Identify which cell holds the provided text, then report its (x, y) central coordinate. 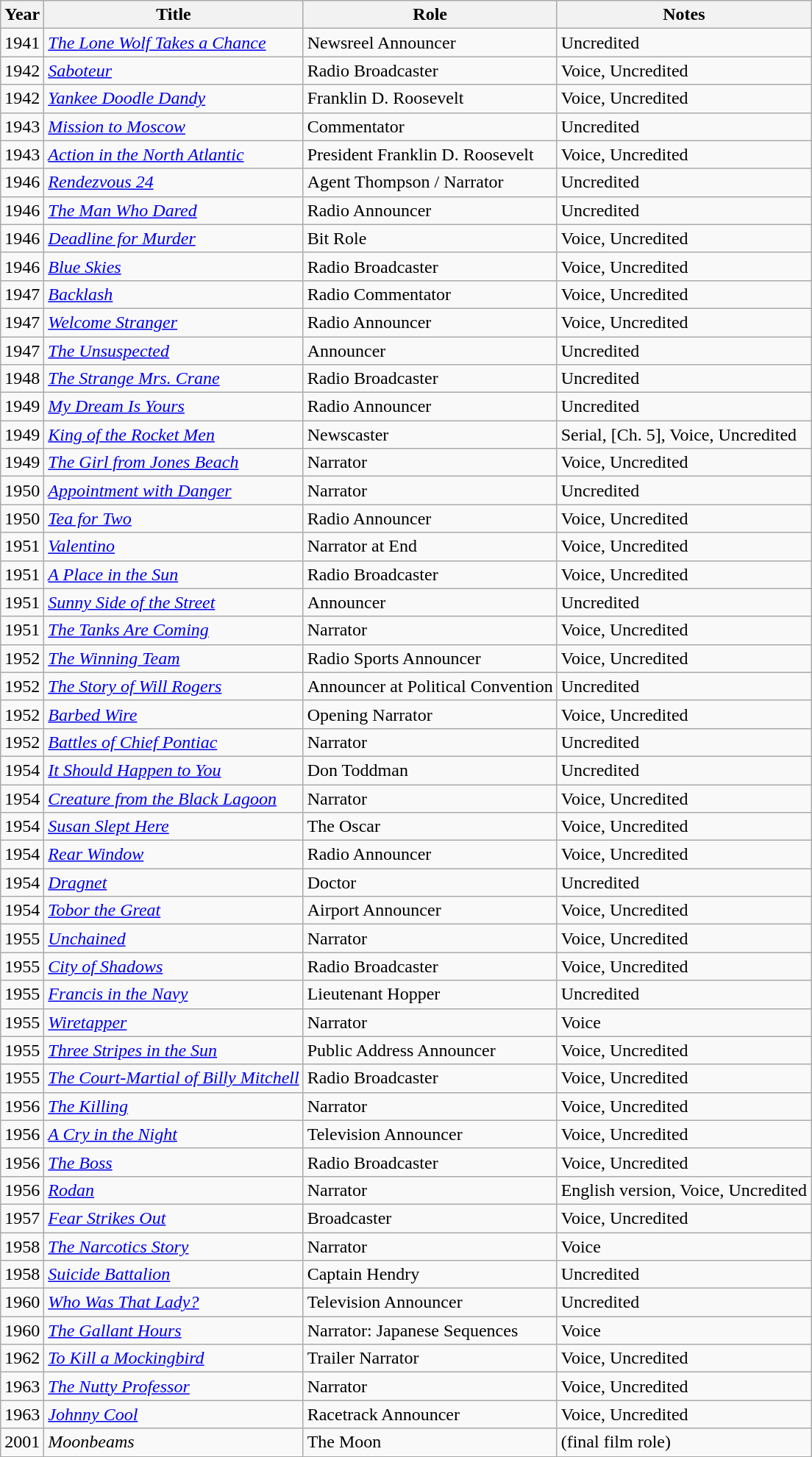
Rodan (174, 1190)
The Oscar (430, 827)
City of Shadows (174, 966)
(final film role) (684, 1442)
Role (430, 15)
Deadline for Murder (174, 238)
Doctor (430, 883)
Broadcaster (430, 1218)
The Unsuspected (174, 351)
Backlash (174, 294)
2001 (22, 1442)
Narrator: Japanese Sequences (430, 1330)
The Girl from Jones Beach (174, 463)
Bit Role (430, 238)
Suicide Battalion (174, 1275)
The Moon (430, 1442)
Airport Announcer (430, 911)
The Tanks Are Coming (174, 630)
Unchained (174, 938)
Racetrack Announcer (430, 1414)
A Place in the Sun (174, 574)
Valentino (174, 546)
English version, Voice, Uncredited (684, 1190)
Agent Thompson / Narrator (430, 182)
Announcer at Political Convention (430, 686)
Newscaster (430, 435)
It Should Happen to You (174, 770)
President Franklin D. Roosevelt (430, 154)
Sunny Side of the Street (174, 602)
The Court-Martial of Billy Mitchell (174, 1078)
Trailer Narrator (430, 1358)
Mission to Moscow (174, 127)
Tobor the Great (174, 911)
King of the Rocket Men (174, 435)
Creature from the Black Lagoon (174, 798)
Captain Hendry (430, 1275)
Tea for Two (174, 519)
Johnny Cool (174, 1414)
Welcome Stranger (174, 322)
Francis in the Navy (174, 994)
The Lone Wolf Takes a Chance (174, 43)
Who Was That Lady? (174, 1303)
Battles of Chief Pontiac (174, 742)
Dragnet (174, 883)
Appointment with Danger (174, 491)
Lieutenant Hopper (430, 994)
To Kill a Mockingbird (174, 1358)
Opening Narrator (430, 714)
1962 (22, 1358)
Barbed Wire (174, 714)
The Narcotics Story (174, 1247)
Saboteur (174, 71)
Fear Strikes Out (174, 1218)
The Man Who Dared (174, 210)
Title (174, 15)
Year (22, 15)
Moonbeams (174, 1442)
Yankee Doodle Dandy (174, 99)
1957 (22, 1218)
Notes (684, 15)
The Strange Mrs. Crane (174, 379)
Three Stripes in the Sun (174, 1050)
Commentator (430, 127)
Susan Slept Here (174, 827)
The Killing (174, 1106)
Serial, [Ch. 5], Voice, Uncredited (684, 435)
Radio Sports Announcer (430, 658)
Blue Skies (174, 266)
The Gallant Hours (174, 1330)
Newsreel Announcer (430, 43)
The Winning Team (174, 658)
Action in the North Atlantic (174, 154)
Rendezvous 24 (174, 182)
A Cry in the Night (174, 1134)
Radio Commentator (430, 294)
The Boss (174, 1162)
The Story of Will Rogers (174, 686)
Narrator at End (430, 546)
Wiretapper (174, 1022)
The Nutty Professor (174, 1386)
Public Address Announcer (430, 1050)
1941 (22, 43)
Rear Window (174, 855)
Franklin D. Roosevelt (430, 99)
1948 (22, 379)
My Dream Is Yours (174, 407)
Don Toddman (430, 770)
